Detect which cell encompasses the target text, then output its [X, Y] center coordinate. 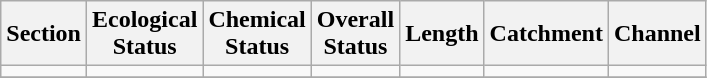
Channel [657, 34]
EcologicalStatus [144, 34]
Length [442, 34]
ChemicalStatus [257, 34]
Catchment [546, 34]
Section [44, 34]
OverallStatus [355, 34]
